For the text-containing cell, return its midpoint in (x, y) coordinate format. 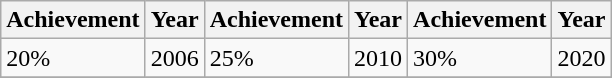
30% (480, 58)
2020 (582, 58)
2006 (174, 58)
25% (276, 58)
2010 (378, 58)
20% (73, 58)
